Capture the cell that displays the provided text and extract its (X, Y) central coordinate. 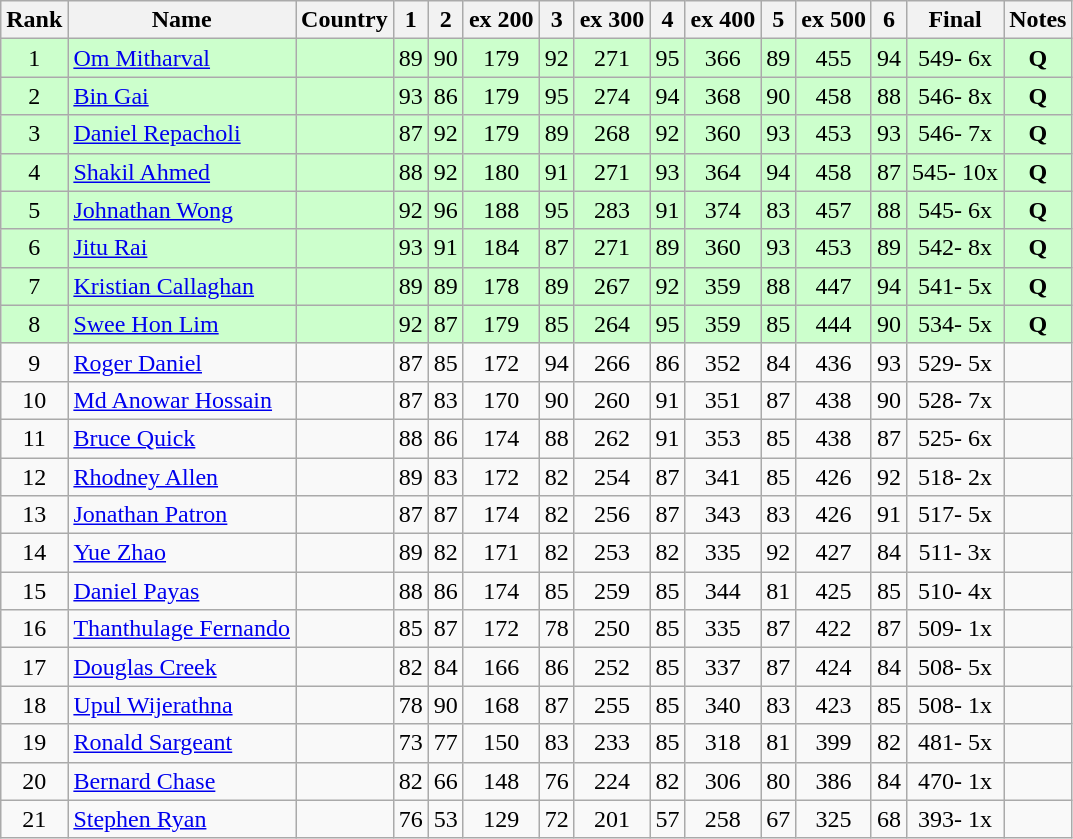
Kristian Callaghan (182, 286)
Jonathan Patron (182, 515)
57 (668, 819)
353 (723, 438)
444 (834, 324)
201 (612, 819)
Final (956, 20)
457 (834, 210)
Daniel Repacholi (182, 134)
178 (501, 286)
386 (834, 781)
Bruce Quick (182, 438)
542- 8x (956, 248)
233 (612, 743)
170 (501, 400)
525- 6x (956, 438)
Notes (1038, 20)
455 (834, 58)
148 (501, 781)
264 (612, 324)
19 (34, 743)
511- 3x (956, 553)
546- 8x (956, 96)
259 (612, 591)
267 (612, 286)
20 (34, 781)
15 (34, 591)
318 (723, 743)
ex 400 (723, 20)
188 (501, 210)
Upul Wijerathna (182, 705)
9 (34, 362)
549- 6x (956, 58)
364 (723, 172)
13 (34, 515)
274 (612, 96)
Md Anowar Hossain (182, 400)
10 (34, 400)
422 (834, 629)
ex 300 (612, 20)
Rank (34, 20)
11 (34, 438)
470- 1x (956, 781)
Bin Gai (182, 96)
436 (834, 362)
481- 5x (956, 743)
374 (723, 210)
Roger Daniel (182, 362)
366 (723, 58)
325 (834, 819)
150 (501, 743)
18 (34, 705)
68 (888, 819)
447 (834, 286)
171 (501, 553)
352 (723, 362)
351 (723, 400)
256 (612, 515)
12 (34, 477)
424 (834, 667)
Country (345, 20)
Stephen Ryan (182, 819)
129 (501, 819)
545- 6x (956, 210)
250 (612, 629)
510- 4x (956, 591)
96 (446, 210)
368 (723, 96)
21 (34, 819)
77 (446, 743)
180 (501, 172)
Johnathan Wong (182, 210)
425 (834, 591)
Om Mitharval (182, 58)
ex 200 (501, 20)
17 (34, 667)
337 (723, 667)
262 (612, 438)
Name (182, 20)
80 (778, 781)
Shakil Ahmed (182, 172)
508- 1x (956, 705)
Daniel Payas (182, 591)
72 (556, 819)
Ronald Sargeant (182, 743)
184 (501, 248)
253 (612, 553)
252 (612, 667)
14 (34, 553)
340 (723, 705)
541- 5x (956, 286)
Swee Hon Lim (182, 324)
344 (723, 591)
529- 5x (956, 362)
ex 500 (834, 20)
283 (612, 210)
528- 7x (956, 400)
66 (446, 781)
508- 5x (956, 667)
Bernard Chase (182, 781)
258 (723, 819)
7 (34, 286)
427 (834, 553)
517- 5x (956, 515)
518- 2x (956, 477)
545- 10x (956, 172)
534- 5x (956, 324)
166 (501, 667)
16 (34, 629)
509- 1x (956, 629)
423 (834, 705)
53 (446, 819)
168 (501, 705)
393- 1x (956, 819)
Jitu Rai (182, 248)
306 (723, 781)
Rhodney Allen (182, 477)
399 (834, 743)
546- 7x (956, 134)
67 (778, 819)
Douglas Creek (182, 667)
8 (34, 324)
73 (410, 743)
260 (612, 400)
341 (723, 477)
224 (612, 781)
Yue Zhao (182, 553)
266 (612, 362)
255 (612, 705)
343 (723, 515)
268 (612, 134)
Thanthulage Fernando (182, 629)
254 (612, 477)
